Identify which cell holds the provided text, then report its (x, y) central coordinate. 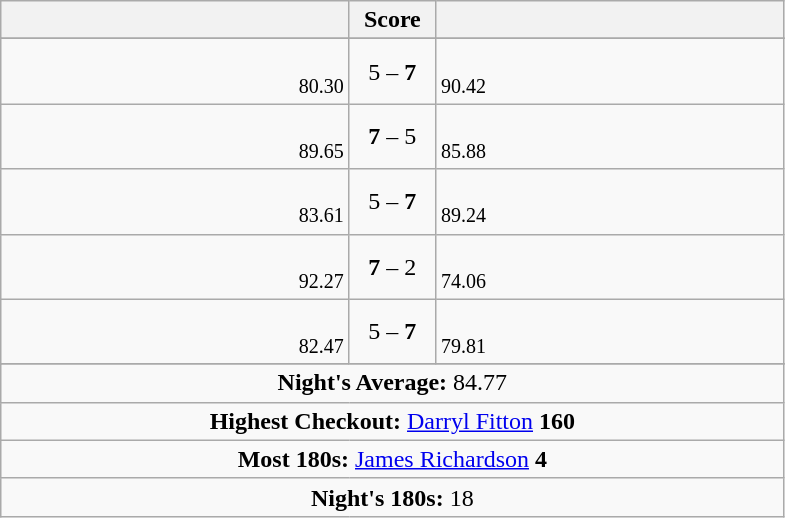
89.24 (610, 202)
79.81 (610, 332)
Most 180s: James Richardson 4 (392, 459)
7 – 5 (392, 136)
Night's 180s: 18 (392, 497)
90.42 (610, 72)
82.47 (176, 332)
74.06 (610, 266)
89.65 (176, 136)
Highest Checkout: Darryl Fitton 160 (392, 421)
7 – 2 (392, 266)
Score (392, 20)
92.27 (176, 266)
80.30 (176, 72)
85.88 (610, 136)
Night's Average: 84.77 (392, 383)
83.61 (176, 202)
